Locate the cell with the specified text and output its (x, y) center coordinate. 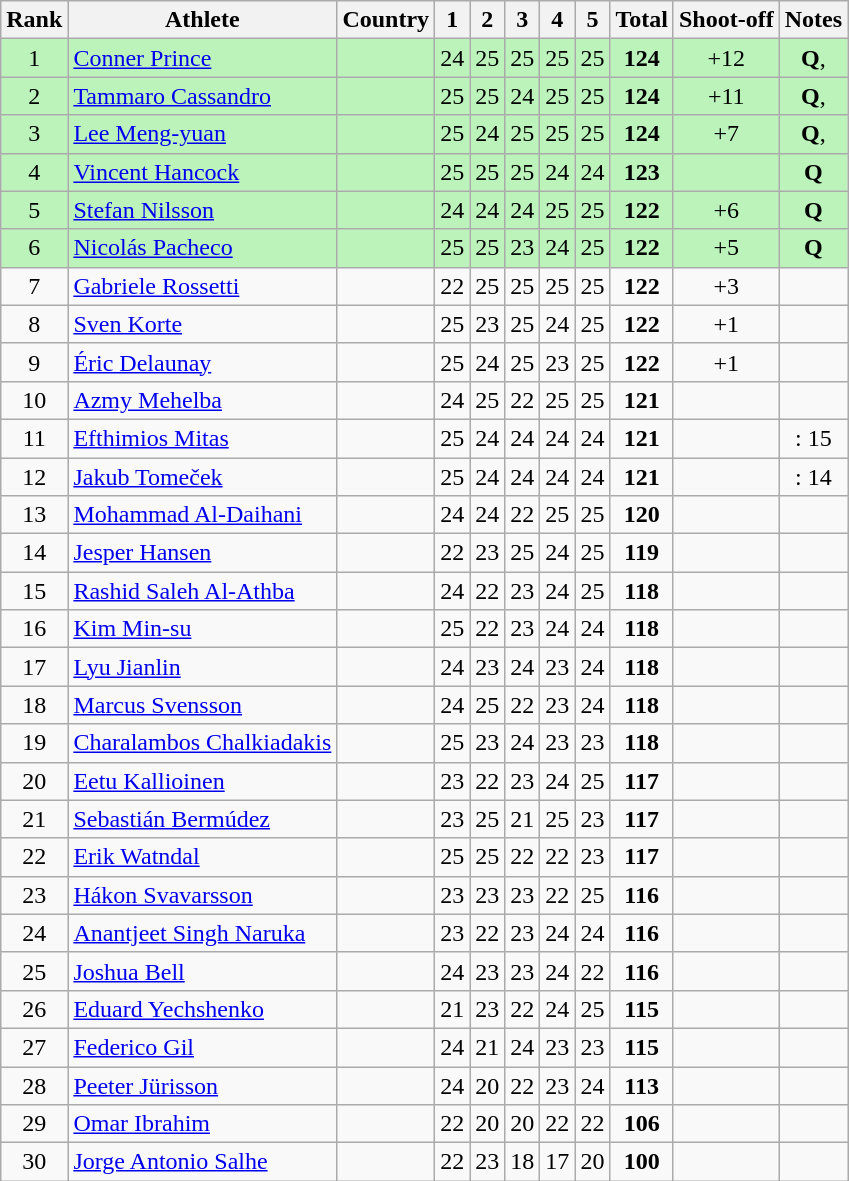
+5 (726, 248)
Marcus Svensson (202, 705)
Charalambos Chalkiadakis (202, 743)
26 (34, 1009)
+6 (726, 210)
28 (34, 1085)
9 (34, 362)
Lyu Jianlin (202, 667)
19 (34, 743)
29 (34, 1124)
Erik Watndal (202, 857)
Éric Delaunay (202, 362)
+12 (726, 58)
Gabriele Rossetti (202, 286)
120 (642, 515)
Mohammad Al-Daihani (202, 515)
Azmy Mehelba (202, 400)
: 14 (813, 477)
+11 (726, 96)
106 (642, 1124)
27 (34, 1047)
Jesper Hansen (202, 553)
Notes (813, 20)
Total (642, 20)
123 (642, 172)
Joshua Bell (202, 971)
Country (386, 20)
113 (642, 1085)
7 (34, 286)
Eetu Kallioinen (202, 781)
Tammaro Cassandro (202, 96)
Sebastián Bermúdez (202, 819)
Hákon Svavarsson (202, 895)
Stefan Nilsson (202, 210)
Kim Min-su (202, 629)
Peeter Jürisson (202, 1085)
12 (34, 477)
10 (34, 400)
11 (34, 438)
Athlete (202, 20)
+7 (726, 134)
Rank (34, 20)
119 (642, 553)
Nicolás Pacheco (202, 248)
Conner Prince (202, 58)
Jorge Antonio Salhe (202, 1162)
Vincent Hancock (202, 172)
30 (34, 1162)
8 (34, 324)
Shoot-off (726, 20)
Efthimios Mitas (202, 438)
Rashid Saleh Al-Athba (202, 591)
Jakub Tomeček (202, 477)
Lee Meng-yuan (202, 134)
16 (34, 629)
14 (34, 553)
Anantjeet Singh Naruka (202, 933)
13 (34, 515)
6 (34, 248)
Sven Korte (202, 324)
Federico Gil (202, 1047)
Eduard Yechshenko (202, 1009)
+3 (726, 286)
Omar Ibrahim (202, 1124)
: 15 (813, 438)
100 (642, 1162)
15 (34, 591)
